Find where the given text appears and provide that cell's center as (X, Y) coordinate. 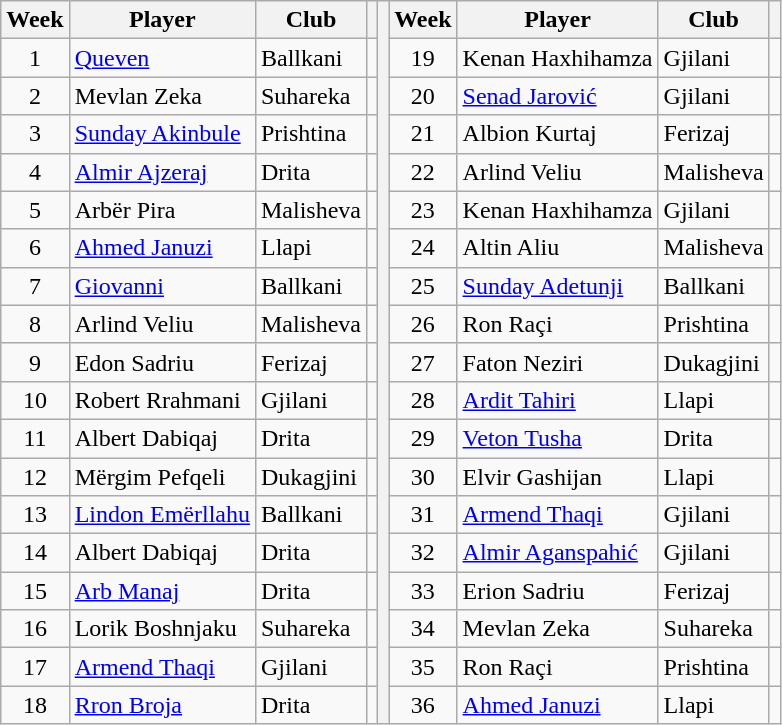
20 (423, 96)
Giovanni (162, 286)
17 (35, 667)
30 (423, 477)
22 (423, 172)
Elvir Gashijan (558, 477)
21 (423, 134)
5 (35, 210)
14 (35, 553)
Sunday Akinbule (162, 134)
Robert Rrahmani (162, 400)
Almir Aganspahić (558, 553)
10 (35, 400)
32 (423, 553)
Rron Broja (162, 705)
4 (35, 172)
Ardit Tahiri (558, 400)
25 (423, 286)
Lindon Emërllahu (162, 515)
19 (423, 58)
15 (35, 591)
Faton Neziri (558, 362)
Altin Aliu (558, 248)
28 (423, 400)
27 (423, 362)
34 (423, 629)
Mërgim Pefqeli (162, 477)
Edon Sadriu (162, 362)
6 (35, 248)
11 (35, 438)
12 (35, 477)
16 (35, 629)
3 (35, 134)
2 (35, 96)
36 (423, 705)
Albion Kurtaj (558, 134)
Arbër Pira (162, 210)
Sunday Adetunji (558, 286)
Arb Manaj (162, 591)
9 (35, 362)
Lorik Boshnjaku (162, 629)
29 (423, 438)
31 (423, 515)
Queven (162, 58)
13 (35, 515)
Almir Ajzeraj (162, 172)
35 (423, 667)
18 (35, 705)
Senad Jarović (558, 96)
1 (35, 58)
24 (423, 248)
Veton Tusha (558, 438)
7 (35, 286)
Erion Sadriu (558, 591)
23 (423, 210)
33 (423, 591)
8 (35, 324)
26 (423, 324)
